For the text-containing cell, return its midpoint in (x, y) coordinate format. 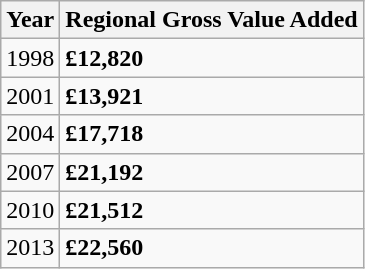
1998 (30, 58)
£22,560 (212, 248)
£13,921 (212, 96)
Regional Gross Value Added (212, 20)
£12,820 (212, 58)
£21,192 (212, 172)
2007 (30, 172)
£17,718 (212, 134)
2004 (30, 134)
Year (30, 20)
2010 (30, 210)
2001 (30, 96)
£21,512 (212, 210)
2013 (30, 248)
